Scan for the cell matching the given text and deliver its [x, y] coordinate at center. 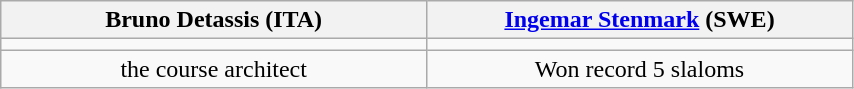
Won record 5 slaloms [640, 69]
the course architect [214, 69]
Bruno Detassis (ITA) [214, 20]
Ingemar Stenmark (SWE) [640, 20]
